Scan for the cell matching the given text and deliver its [X, Y] coordinate at center. 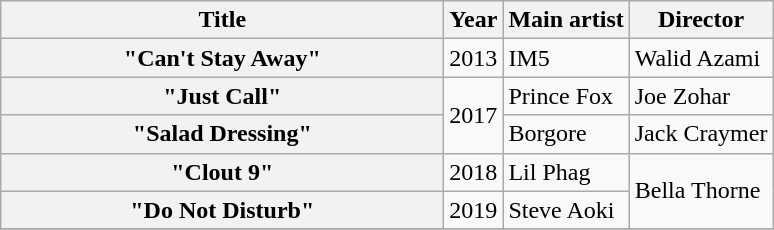
Joe Zohar [701, 96]
Walid Azami [701, 58]
Jack Craymer [701, 134]
2017 [474, 115]
Lil Phag [566, 172]
"Clout 9" [222, 172]
Prince Fox [566, 96]
Title [222, 20]
Main artist [566, 20]
Borgore [566, 134]
Director [701, 20]
"Salad Dressing" [222, 134]
Steve Aoki [566, 210]
2019 [474, 210]
Year [474, 20]
Bella Thorne [701, 191]
"Do Not Disturb" [222, 210]
2018 [474, 172]
"Just Call" [222, 96]
2013 [474, 58]
IM5 [566, 58]
"Can't Stay Away" [222, 58]
